From the cell containing the given text, extract its center point as (x, y) coordinate. 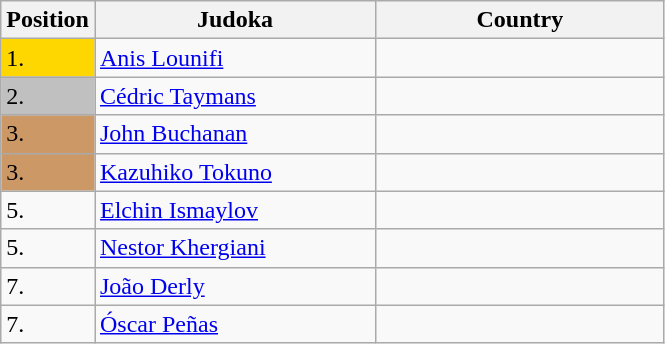
Cédric Taymans (234, 96)
Óscar Peñas (234, 324)
1. (48, 58)
Judoka (234, 20)
Anis Lounifi (234, 58)
João Derly (234, 286)
Elchin Ismaylov (234, 210)
2. (48, 96)
Position (48, 20)
Kazuhiko Tokuno (234, 172)
John Buchanan (234, 134)
Country (520, 20)
Nestor Khergiani (234, 248)
